Locate the cell with the specified text and output its (X, Y) center coordinate. 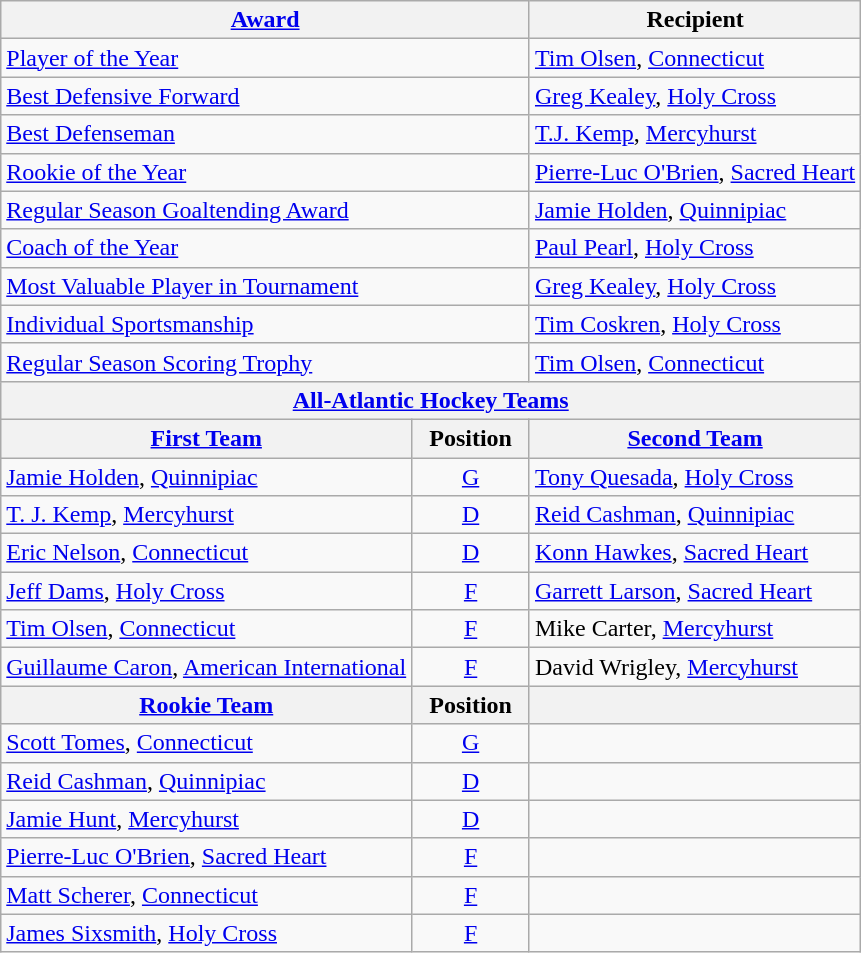
Jeff Dams, Holy Cross (206, 591)
Rookie Team (206, 705)
T. J. Kemp, Mercyhurst (206, 515)
Guillaume Caron, American International (206, 667)
All-Atlantic Hockey Teams (431, 400)
Garrett Larson, Sacred Heart (694, 591)
Konn Hawkes, Sacred Heart (694, 553)
Second Team (694, 438)
Most Valuable Player in Tournament (266, 286)
Eric Nelson, Connecticut (206, 553)
Regular Season Goaltending Award (266, 210)
Tony Quesada, Holy Cross (694, 477)
Scott Tomes, Connecticut (206, 743)
Jamie Hunt, Mercyhurst (206, 819)
Mike Carter, Mercyhurst (694, 629)
Player of the Year (266, 58)
Matt Scherer, Connecticut (206, 895)
Best Defenseman (266, 134)
Award (266, 20)
T.J. Kemp, Mercyhurst (694, 134)
Regular Season Scoring Trophy (266, 362)
Rookie of the Year (266, 172)
Recipient (694, 20)
Tim Coskren, Holy Cross (694, 324)
Individual Sportsmanship (266, 324)
Best Defensive Forward (266, 96)
Coach of the Year (266, 248)
James Sixsmith, Holy Cross (206, 933)
Paul Pearl, Holy Cross (694, 248)
First Team (206, 438)
David Wrigley, Mercyhurst (694, 667)
